Find where the given text appears and provide that cell's center as (x, y) coordinate. 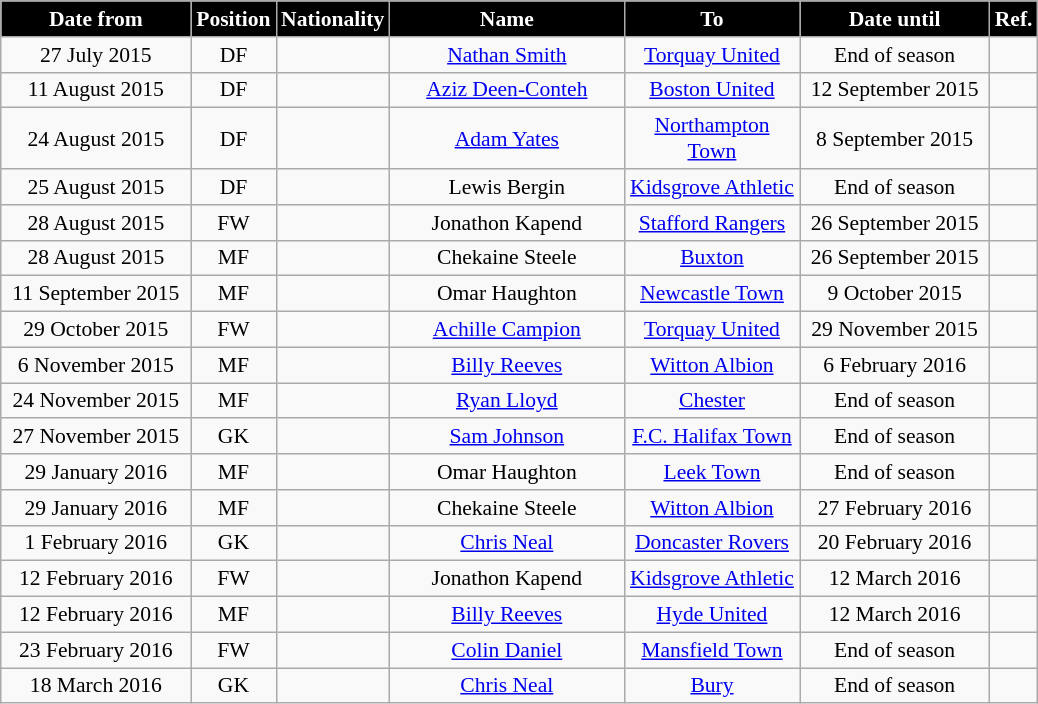
Adam Yates (506, 138)
24 November 2015 (96, 401)
Lewis Bergin (506, 187)
To (712, 19)
Date from (96, 19)
Newcastle Town (712, 294)
F.C. Halifax Town (712, 437)
18 March 2016 (96, 686)
Buxton (712, 258)
Date until (895, 19)
23 February 2016 (96, 650)
Sam Johnson (506, 437)
Mansfield Town (712, 650)
11 August 2015 (96, 90)
1 February 2016 (96, 543)
Bury (712, 686)
20 February 2016 (895, 543)
Leek Town (712, 472)
Aziz Deen-Conteh (506, 90)
Position (234, 19)
Nationality (332, 19)
Chester (712, 401)
Doncaster Rovers (712, 543)
24 August 2015 (96, 138)
11 September 2015 (96, 294)
27 November 2015 (96, 437)
Stafford Rangers (712, 223)
Nathan Smith (506, 55)
Colin Daniel (506, 650)
12 September 2015 (895, 90)
Ref. (1014, 19)
Boston United (712, 90)
9 October 2015 (895, 294)
Name (506, 19)
Ryan Lloyd (506, 401)
6 February 2016 (895, 365)
Achille Campion (506, 330)
29 November 2015 (895, 330)
Northampton Town (712, 138)
6 November 2015 (96, 365)
27 February 2016 (895, 508)
Hyde United (712, 615)
27 July 2015 (96, 55)
25 August 2015 (96, 187)
8 September 2015 (895, 138)
29 October 2015 (96, 330)
